Determine the [X, Y] coordinate at the center of the cell enclosing the given text.  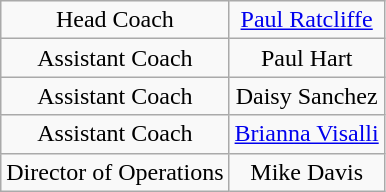
Head Coach [115, 20]
Director of Operations [115, 172]
Mike Davis [306, 172]
Paul Hart [306, 58]
Daisy Sanchez [306, 96]
Paul Ratcliffe [306, 20]
Brianna Visalli [306, 134]
